Find where the given text appears and provide that cell's center as (x, y) coordinate. 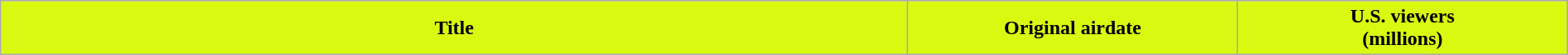
Original airdate (1073, 28)
Title (455, 28)
U.S. viewers(millions) (1403, 28)
